Extract the (X, Y) coordinate from the center of the cell holding the provided text.  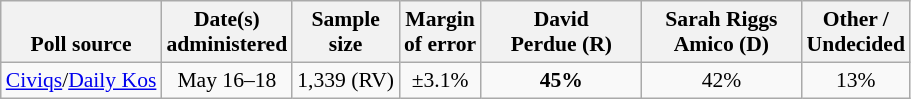
±3.1% (440, 80)
Samplesize (346, 32)
42% (721, 80)
Date(s)administered (226, 32)
May 16–18 (226, 80)
1,339 (RV) (346, 80)
Marginof error (440, 32)
13% (855, 80)
Civiqs/Daily Kos (82, 80)
Other /Undecided (855, 32)
Sarah RiggsAmico (D) (721, 32)
DavidPerdue (R) (561, 32)
Poll source (82, 32)
45% (561, 80)
